Output the (x, y) coordinate of the center of the cell containing the given text.  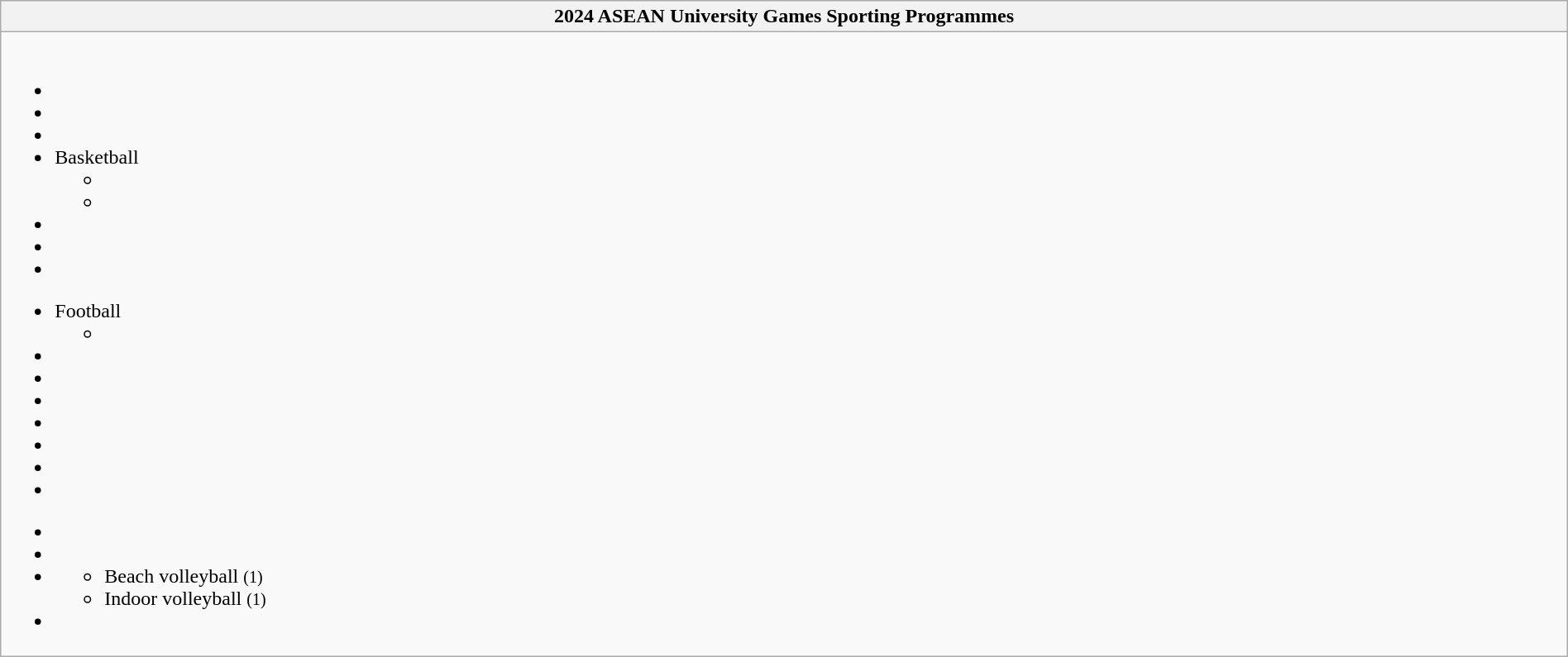
BasketballFootballBeach volleyball (1)Indoor volleyball (1) (784, 344)
2024 ASEAN University Games Sporting Programmes (784, 17)
